Search for the cell housing the specified text and yield its (x, y) center coordinate. 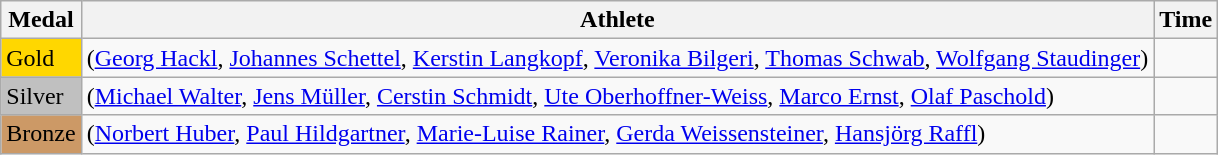
Time (1186, 20)
(Norbert Huber, Paul Hildgartner, Marie-Luise Rainer, Gerda Weissensteiner, Hansjörg Raffl) (618, 134)
Bronze (41, 134)
Silver (41, 96)
Gold (41, 58)
(Georg Hackl, Johannes Schettel, Kerstin Langkopf, Veronika Bilgeri, Thomas Schwab, Wolfgang Staudinger) (618, 58)
Athlete (618, 20)
(Michael Walter, Jens Müller, Cerstin Schmidt, Ute Oberhoffner-Weiss, Marco Ernst, Olaf Paschold) (618, 96)
Medal (41, 20)
